For the text-containing cell, return its midpoint in (x, y) coordinate format. 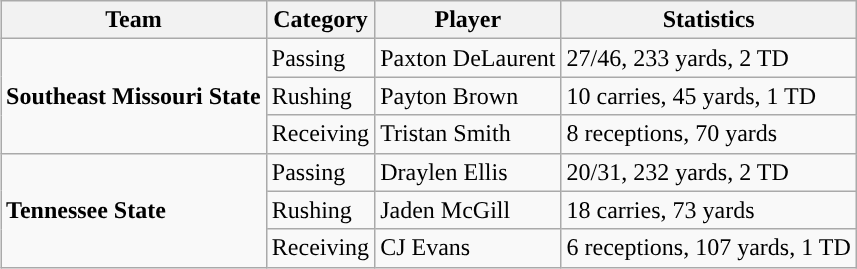
18 carries, 73 yards (708, 210)
8 receptions, 70 yards (708, 134)
10 carries, 45 yards, 1 TD (708, 96)
Tennessee State (134, 210)
Team (134, 20)
20/31, 232 yards, 2 TD (708, 172)
Payton Brown (468, 96)
6 receptions, 107 yards, 1 TD (708, 248)
Southeast Missouri State (134, 96)
Draylen Ellis (468, 172)
Player (468, 20)
Paxton DeLaurent (468, 58)
Jaden McGill (468, 210)
Tristan Smith (468, 134)
27/46, 233 yards, 2 TD (708, 58)
CJ Evans (468, 248)
Category (320, 20)
Statistics (708, 20)
